Output the (x, y) coordinate of the center of the cell containing the given text.  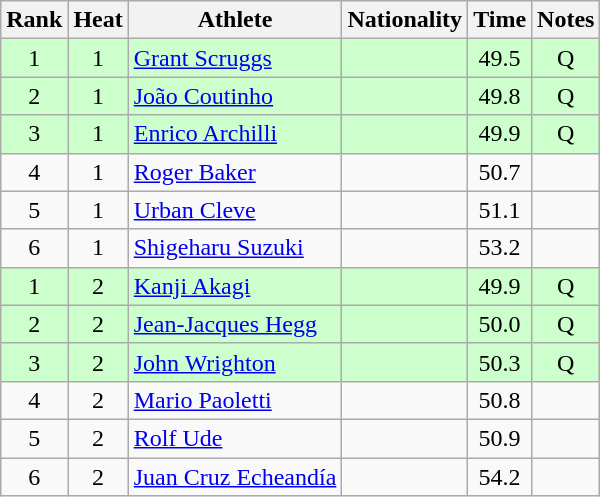
50.0 (500, 324)
49.8 (500, 96)
Heat (98, 20)
Athlete (235, 20)
Rank (34, 20)
51.1 (500, 210)
Nationality (405, 20)
54.2 (500, 477)
Shigeharu Suzuki (235, 248)
John Wrighton (235, 362)
Juan Cruz Echeandía (235, 477)
Mario Paoletti (235, 400)
Jean-Jacques Hegg (235, 324)
Urban Cleve (235, 210)
Grant Scruggs (235, 58)
Kanji Akagi (235, 286)
50.8 (500, 400)
Time (500, 20)
49.5 (500, 58)
Roger Baker (235, 172)
Notes (566, 20)
50.9 (500, 438)
Rolf Ude (235, 438)
53.2 (500, 248)
Enrico Archilli (235, 134)
50.3 (500, 362)
João Coutinho (235, 96)
50.7 (500, 172)
